Pinpoint the cell where the given text exists, returning its [x, y] midpoint coordinate. 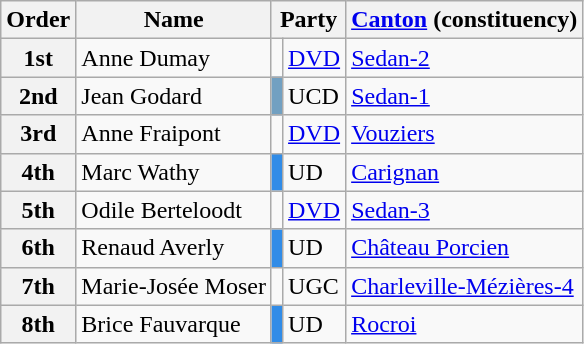
4th [38, 172]
UCD [314, 96]
Carignan [464, 172]
Sedan-3 [464, 210]
Rocroi [464, 324]
Château Porcien [464, 248]
Renaud Averly [174, 248]
Sedan-2 [464, 58]
Vouziers [464, 134]
3rd [38, 134]
6th [38, 248]
Charleville-Mézières-4 [464, 286]
Marc Wathy [174, 172]
UGC [314, 286]
8th [38, 324]
Odile Berteloodt [174, 210]
Jean Godard [174, 96]
2nd [38, 96]
Canton (constituency) [464, 20]
Order [38, 20]
Anne Dumay [174, 58]
5th [38, 210]
7th [38, 286]
Marie-Josée Moser [174, 286]
1st [38, 58]
Anne Fraipont [174, 134]
Brice Fauvarque [174, 324]
Party [308, 20]
Name [174, 20]
Sedan-1 [464, 96]
